From the cell containing the given text, extract its center point as (x, y) coordinate. 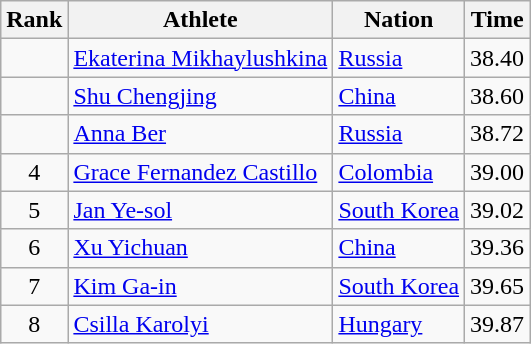
39.65 (498, 286)
Time (498, 20)
Shu Chengjing (200, 96)
Colombia (399, 172)
6 (34, 248)
Xu Yichuan (200, 248)
Rank (34, 20)
Athlete (200, 20)
38.40 (498, 58)
Kim Ga-in (200, 286)
Jan Ye-sol (200, 210)
39.87 (498, 324)
39.00 (498, 172)
Csilla Karolyi (200, 324)
38.60 (498, 96)
39.36 (498, 248)
Grace Fernandez Castillo (200, 172)
Hungary (399, 324)
8 (34, 324)
Ekaterina Mikhaylushkina (200, 58)
4 (34, 172)
39.02 (498, 210)
5 (34, 210)
Nation (399, 20)
38.72 (498, 134)
7 (34, 286)
Anna Ber (200, 134)
